Pinpoint the cell where the given text exists, returning its (X, Y) midpoint coordinate. 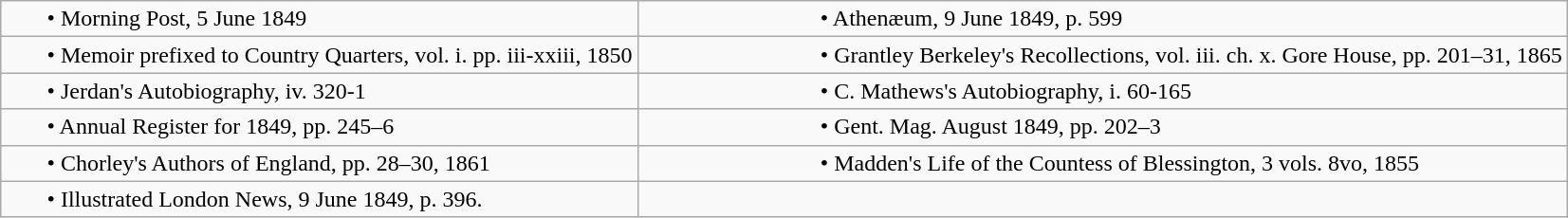
• C. Mathews's Autobiography, i. 60-165 (1102, 91)
• Madden's Life of the Countess of Blessington, 3 vols. 8vo, 1855 (1102, 163)
• Chorley's Authors of England, pp. 28–30, 1861 (319, 163)
• Annual Register for 1849, pp. 245–6 (319, 127)
• Illustrated London News, 9 June 1849, p. 396. (319, 199)
• Grantley Berkeley's Recollections, vol. iii. ch. x. Gore House, pp. 201–31, 1865 (1102, 55)
• Memoir prefixed to Country Quarters, vol. i. pp. iii-xxiii, 1850 (319, 55)
• Athenæum, 9 June 1849, p. 599 (1102, 19)
• Morning Post, 5 June 1849 (319, 19)
• Gent. Mag. August 1849, pp. 202–3 (1102, 127)
• Jerdan's Autobiography, iv. 320-1 (319, 91)
